Determine the [x, y] coordinate at the center of the cell enclosing the given text.  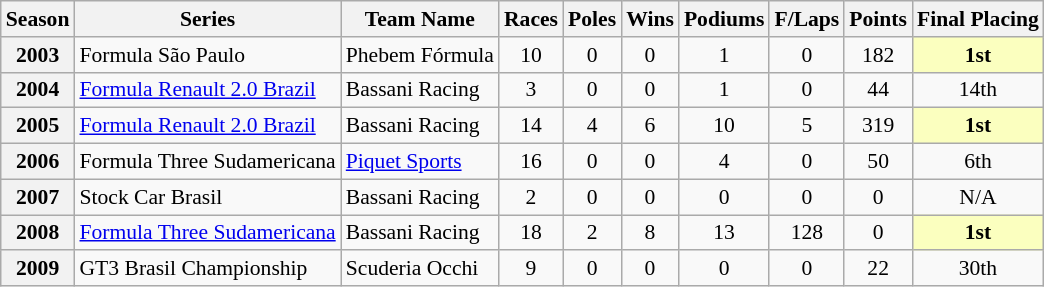
F/Laps [806, 19]
22 [878, 269]
8 [650, 233]
6th [978, 162]
Formula São Paulo [207, 55]
13 [724, 233]
16 [531, 162]
Series [207, 19]
Season [38, 19]
2006 [38, 162]
Wins [650, 19]
2005 [38, 126]
2009 [38, 269]
14th [978, 90]
Piquet Sports [420, 162]
30th [978, 269]
Final Placing [978, 19]
Poles [592, 19]
9 [531, 269]
Races [531, 19]
50 [878, 162]
5 [806, 126]
Points [878, 19]
2008 [38, 233]
GT3 Brasil Championship [207, 269]
2004 [38, 90]
182 [878, 55]
128 [806, 233]
N/A [978, 197]
319 [878, 126]
44 [878, 90]
18 [531, 233]
Team Name [420, 19]
Phebem Fórmula [420, 55]
2003 [38, 55]
3 [531, 90]
2007 [38, 197]
Stock Car Brasil [207, 197]
Scuderia Occhi [420, 269]
6 [650, 126]
14 [531, 126]
Podiums [724, 19]
